Extract the [X, Y] coordinate from the center of the cell holding the provided text.  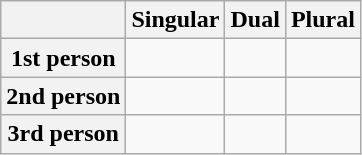
3rd person [64, 134]
2nd person [64, 96]
Dual [255, 20]
1st person [64, 58]
Plural [322, 20]
Singular [176, 20]
